Search for the cell housing the specified text and yield its [X, Y] center coordinate. 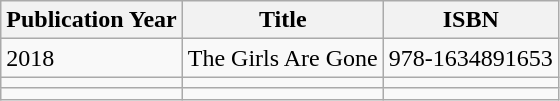
Publication Year [92, 20]
978-1634891653 [470, 58]
The Girls Are Gone [282, 58]
2018 [92, 58]
ISBN [470, 20]
Title [282, 20]
